Return the [X, Y] coordinate for the center point of the cell that contains the specified text.  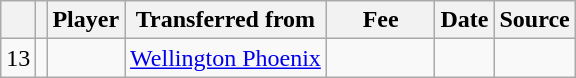
Wellington Phoenix [226, 58]
Date [464, 20]
Fee [380, 20]
Transferred from [226, 20]
Player [86, 20]
13 [18, 58]
Source [534, 20]
